Provide the [x, y] coordinate of the cell's center where the given text is located.  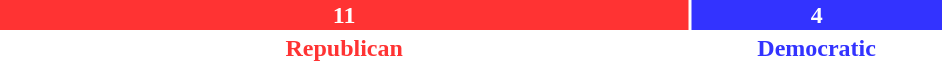
4 [816, 15]
11 [344, 15]
